Detect which cell encompasses the target text, then output its [x, y] center coordinate. 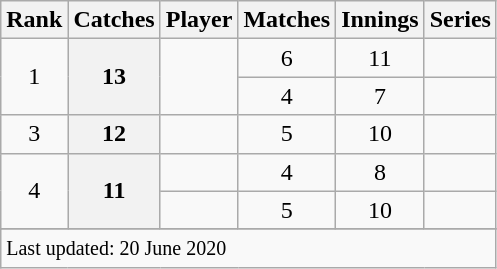
Rank [34, 20]
13 [114, 77]
7 [380, 96]
12 [114, 134]
Last updated: 20 June 2020 [249, 248]
Innings [380, 20]
3 [34, 134]
1 [34, 77]
Series [460, 20]
Matches [287, 20]
Catches [114, 20]
Player [199, 20]
6 [287, 58]
8 [380, 172]
